Scan for the cell matching the given text and deliver its [X, Y] coordinate at center. 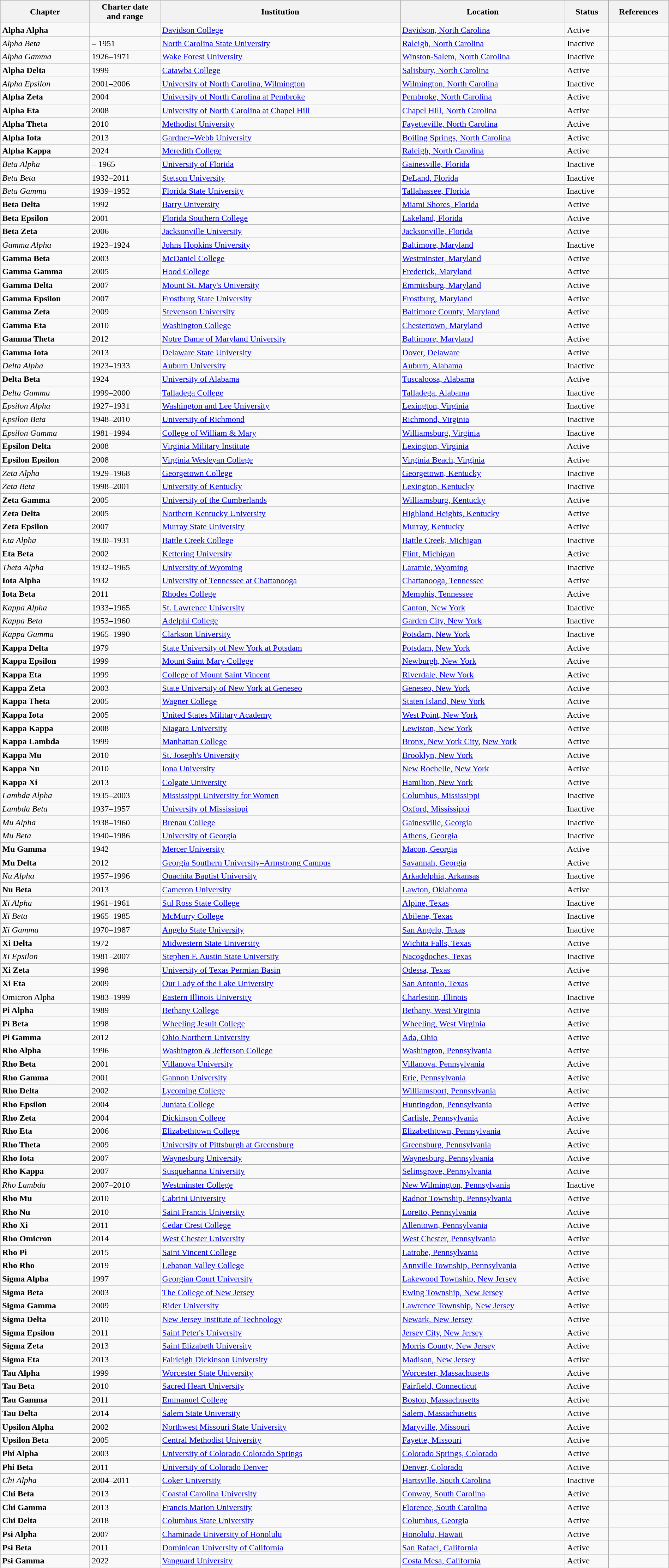
Catawba College [280, 70]
Epsilon Delta [45, 446]
Zeta Alpha [45, 473]
Flint, Michigan [483, 554]
University of Colorado Denver [280, 1467]
Pi Gamma [45, 1037]
Villanova University [280, 1064]
Frostburg State University [280, 298]
University of North Carolina at Pembroke [280, 97]
1933–1965 [125, 607]
Newburgh, New York [483, 661]
1997 [125, 1279]
Greensburg, Pennsylvania [483, 1145]
Columbus State University [280, 1521]
Chestertown, Maryland [483, 325]
1930–1931 [125, 540]
Beta Epsilon [45, 218]
Baltimore County, Maryland [483, 312]
Wichita Falls, Texas [483, 943]
Dickinson College [280, 1118]
Chi Beta [45, 1494]
Florida Southern College [280, 218]
Alpha Iota [45, 137]
Rhodes College [280, 594]
1979 [125, 648]
1981–2007 [125, 957]
University of Alabama [280, 379]
Miami Shores, Florida [483, 205]
Washington College [280, 325]
Northwest Missouri State University [280, 1427]
New Wilmington, Pennsylvania [483, 1185]
Gardner–Webb University [280, 137]
Frederick, Maryland [483, 272]
Columbus, Georgia [483, 1521]
Westminster, Maryland [483, 258]
Auburn University [280, 366]
Beta Beta [45, 177]
Wake Forest University [280, 57]
Lakeland, Florida [483, 218]
Washington & Jefferson College [280, 1051]
1927–1931 [125, 406]
Rho Epsilon [45, 1104]
Athens, Georgia [483, 836]
Kappa Iota [45, 715]
Epsilon Gamma [45, 433]
1926–1971 [125, 57]
Upsilon Alpha [45, 1427]
Rho Nu [45, 1212]
1965–1985 [125, 916]
Epsilon Epsilon [45, 460]
University of Georgia [280, 836]
2001–2006 [125, 84]
Alpha Epsilon [45, 84]
Psi Beta [45, 1548]
Rho Kappa [45, 1171]
Battle Creek, Michigan [483, 540]
Gamma Iota [45, 352]
Jersey City, New Jersey [483, 1333]
Newark, New Jersey [483, 1319]
Xi Zeta [45, 970]
Mount Saint Mary College [280, 661]
Delta Beta [45, 379]
Auburn, Alabama [483, 366]
Lewiston, New York [483, 728]
2007–2010 [125, 1185]
2018 [125, 1521]
References [639, 12]
Rho Mu [45, 1198]
Maryville, Missouri [483, 1427]
Delta Gamma [45, 393]
Stephen F. Austin State University [280, 957]
1937–1957 [125, 809]
Kappa Alpha [45, 607]
Xi Beta [45, 916]
Sigma Eta [45, 1359]
San Antonio, Texas [483, 983]
Dominican University of California [280, 1548]
Methodist University [280, 124]
Colorado Springs, Colorado [483, 1453]
Bronx, New York City, New York [483, 742]
University of Texas Permian Basin [280, 970]
Kappa Xi [45, 782]
Sigma Gamma [45, 1306]
Beta Delta [45, 205]
Geneseo, New York [483, 688]
1924 [125, 379]
Conway, South Carolina [483, 1494]
Phi Beta [45, 1467]
Waynesburg, Pennsylvania [483, 1158]
Alpha Beta [45, 43]
Elizabethtown College [280, 1131]
Angelo State University [280, 930]
Pembroke, North Carolina [483, 97]
Boiling Springs, North Carolina [483, 137]
Washington and Lee University [280, 406]
Zeta Epsilon [45, 527]
Central Methodist University [280, 1440]
Hartsville, South Carolina [483, 1480]
Kappa Lambda [45, 742]
Murray State University [280, 527]
Xi Epsilon [45, 957]
Virginia Military Institute [280, 446]
Alpha Delta [45, 70]
Kettering University [280, 554]
West Point, New York [483, 715]
Fayetteville, North Carolina [483, 124]
University of North Carolina, Wilmington [280, 84]
Costa Mesa, California [483, 1561]
Morris County, New Jersey [483, 1346]
Brooklyn, New York [483, 755]
Our Lady of the Lake University [280, 983]
Mu Delta [45, 863]
Sigma Epsilon [45, 1333]
Rho Theta [45, 1145]
Williamsport, Pennsylvania [483, 1091]
Mu Gamma [45, 849]
Rho Delta [45, 1091]
University of Pittsburgh at Greensburg [280, 1145]
Institution [280, 12]
University of Wyoming [280, 567]
Tau Alpha [45, 1373]
Rho Eta [45, 1131]
Gamma Beta [45, 258]
Williamsburg, Virginia [483, 433]
Chaminade University of Honolulu [280, 1534]
2015 [125, 1252]
Alpha Zeta [45, 97]
Frostburg, Maryland [483, 298]
Jacksonville University [280, 231]
St. Lawrence University [280, 607]
Emmanuel College [280, 1400]
Psi Gamma [45, 1561]
1932 [125, 580]
Cedar Crest College [280, 1225]
Saint Francis University [280, 1212]
Tuscaloosa, Alabama [483, 379]
Iona University [280, 768]
Loretto, Pennsylvania [483, 1212]
Washington, Pennsylvania [483, 1051]
1935–2003 [125, 795]
Virginia Wesleyan College [280, 460]
Columbus, Mississippi [483, 795]
New Rochelle, New York [483, 768]
Sacred Heart University [280, 1386]
Radnor Township, Pennsylvania [483, 1198]
Charleston, Illinois [483, 997]
Xi Gamma [45, 930]
Lawrence Township, New Jersey [483, 1306]
Dover, Delaware [483, 352]
Savannah, Georgia [483, 863]
University of Colorado Colorado Springs [280, 1453]
1923–1933 [125, 366]
Chapel Hill, North Carolina [483, 110]
1923–1924 [125, 245]
Rho Beta [45, 1064]
Kappa Theta [45, 701]
Midwestern State University [280, 943]
Wagner College [280, 701]
1981–1994 [125, 433]
Rho Omicron [45, 1238]
Erie, Pennsylvania [483, 1078]
Xi Eta [45, 983]
Omicron Alpha [45, 997]
Tau Beta [45, 1386]
Lexington, Kentucky [483, 487]
Stetson University [280, 177]
Zeta Delta [45, 513]
– 1965 [125, 164]
1940–1986 [125, 836]
St. Joseph's University [280, 755]
Epsilon Beta [45, 420]
Canton, New York [483, 607]
McMurry College [280, 916]
Worcester State University [280, 1373]
2024 [125, 151]
Gamma Epsilon [45, 298]
Alpha Gamma [45, 57]
University of Florida [280, 164]
Delaware State University [280, 352]
Selinsgrove, Pennsylvania [483, 1171]
Kappa Eta [45, 675]
Odessa, Texas [483, 970]
Ouachita Baptist University [280, 876]
Xi Delta [45, 943]
Alpha Alpha [45, 30]
North Carolina State University [280, 43]
Hood College [280, 272]
Eta Alpha [45, 540]
Salem State University [280, 1413]
Rho Alpha [45, 1051]
Sigma Delta [45, 1319]
Mercer University [280, 849]
Charter dateand range [125, 12]
Mu Alpha [45, 822]
Meredith College [280, 151]
Kappa Kappa [45, 728]
2022 [125, 1561]
Epsilon Alpha [45, 406]
1948–2010 [125, 420]
Chi Delta [45, 1521]
Oxford, Mississippi [483, 809]
Florida State University [280, 191]
1970–1987 [125, 930]
Hamilton, New York [483, 782]
Brenau College [280, 822]
Riverdale, New York [483, 675]
Davidson College [280, 30]
Talladega, Alabama [483, 393]
University of the Cumberlands [280, 500]
Nacogdoches, Texas [483, 957]
West Chester University [280, 1238]
Alpine, Texas [483, 903]
Francis Marion University [280, 1507]
Staten Island, New York [483, 701]
Latrobe, Pennsylvania [483, 1252]
Pi Beta [45, 1024]
Carlisle, Pennsylvania [483, 1118]
Annville Township, Pennsylvania [483, 1266]
Sigma Alpha [45, 1279]
Gainesville, Georgia [483, 822]
Adelphi College [280, 621]
1999–2000 [125, 393]
Eastern Illinois University [280, 997]
Emmitsburg, Maryland [483, 285]
1998–2001 [125, 487]
Sul Ross State College [280, 903]
Richmond, Virginia [483, 420]
Nu Alpha [45, 876]
Kappa Zeta [45, 688]
Elizabethtown, Pennsylvania [483, 1131]
Bethany College [280, 1010]
Westminster College [280, 1185]
Abilene, Texas [483, 916]
Wheeling Jesuit College [280, 1024]
Gamma Zeta [45, 312]
Juniata College [280, 1104]
1965–1990 [125, 634]
Georgian Court University [280, 1279]
Fairfield, Connecticut [483, 1386]
Vanguard University [280, 1561]
Lambda Beta [45, 809]
Saint Peter's University [280, 1333]
Salisbury, North Carolina [483, 70]
Gamma Gamma [45, 272]
Status [587, 12]
Georgetown College [280, 473]
2019 [125, 1266]
Gamma Eta [45, 325]
1996 [125, 1051]
1961–1961 [125, 903]
Highland Heights, Kentucky [483, 513]
Rho Iota [45, 1158]
Zeta Gamma [45, 500]
Saint Elizabeth University [280, 1346]
San Rafael, California [483, 1548]
Davidson, North Carolina [483, 30]
Denver, Colorado [483, 1467]
Stevenson University [280, 312]
Theta Alpha [45, 567]
Rho Zeta [45, 1118]
McDaniel College [280, 258]
University of Richmond [280, 420]
1942 [125, 849]
Williamsburg, Kentucky [483, 500]
1932–2011 [125, 177]
1938–1960 [125, 822]
Coastal Carolina University [280, 1494]
Tallahassee, Florida [483, 191]
Eta Beta [45, 554]
Kappa Beta [45, 621]
Chapter [45, 12]
Rider University [280, 1306]
– 1951 [125, 43]
Rho Gamma [45, 1078]
Beta Alpha [45, 164]
Clarkson University [280, 634]
Laramie, Wyoming [483, 567]
Arkadelphia, Arkansas [483, 876]
Virginia Beach, Virginia [483, 460]
Gamma Theta [45, 339]
Tau Delta [45, 1413]
1929–1968 [125, 473]
1953–1960 [125, 621]
Gamma Delta [45, 285]
Ohio Northern University [280, 1037]
Jacksonville, Florida [483, 231]
Mu Beta [45, 836]
Kappa Nu [45, 768]
Georgetown, Kentucky [483, 473]
Alpha Theta [45, 124]
Garden City, New York [483, 621]
1939–1952 [125, 191]
West Chester, Pennsylvania [483, 1238]
Xi Alpha [45, 903]
DeLand, Florida [483, 177]
Rho Rho [45, 1266]
Villanova, Pennsylvania [483, 1064]
Iota Alpha [45, 580]
Huntingdon, Pennsylvania [483, 1104]
Lambda Alpha [45, 795]
Pi Alpha [45, 1010]
1972 [125, 943]
Kappa Delta [45, 648]
1992 [125, 205]
Cameron University [280, 889]
Lycoming College [280, 1091]
Macon, Georgia [483, 849]
Salem, Massachusetts [483, 1413]
Phi Alpha [45, 1453]
Honolulu, Hawaii [483, 1534]
Fayette, Missouri [483, 1440]
Upsilon Beta [45, 1440]
Rho Pi [45, 1252]
Allentown, Pennsylvania [483, 1225]
Cabrini University [280, 1198]
Psi Alpha [45, 1534]
1957–1996 [125, 876]
Fairleigh Dickinson University [280, 1359]
Barry University [280, 205]
Gannon University [280, 1078]
Kappa Epsilon [45, 661]
Waynesburg University [280, 1158]
Lakewood Township, New Jersey [483, 1279]
Gamma Alpha [45, 245]
Chi Gamma [45, 1507]
Chattanooga, Tennessee [483, 580]
Kappa Gamma [45, 634]
Northern Kentucky University [280, 513]
Location [483, 12]
New Jersey Institute of Technology [280, 1319]
Wheeling, West Virginia [483, 1024]
Lebanon Valley College [280, 1266]
Beta Gamma [45, 191]
Florence, South Carolina [483, 1507]
State University of New York at Potsdam [280, 648]
Iota Beta [45, 594]
University of Tennessee at Chattanooga [280, 580]
2004–2011 [125, 1480]
University of Mississippi [280, 809]
Mount St. Mary's University [280, 285]
Saint Vincent College [280, 1252]
University of North Carolina at Chapel Hill [280, 110]
Nu Beta [45, 889]
Alpha Kappa [45, 151]
San Angelo, Texas [483, 930]
1983–1999 [125, 997]
Bethany, West Virginia [483, 1010]
Ewing Township, New Jersey [483, 1292]
Niagara University [280, 728]
University of Kentucky [280, 487]
Sigma Zeta [45, 1346]
College of Mount Saint Vincent [280, 675]
Mississippi University for Women [280, 795]
Kappa Mu [45, 755]
Coker University [280, 1480]
Notre Dame of Maryland University [280, 339]
Tau Gamma [45, 1400]
1989 [125, 1010]
Gainesville, Florida [483, 164]
The College of New Jersey [280, 1292]
State University of New York at Geneseo [280, 688]
Memphis, Tennessee [483, 594]
Rho Lambda [45, 1185]
Lawton, Oklahoma [483, 889]
Beta Zeta [45, 231]
Boston, Massachusetts [483, 1400]
Manhattan College [280, 742]
Rho Xi [45, 1225]
Talladega College [280, 393]
Winston-Salem, North Carolina [483, 57]
Battle Creek College [280, 540]
College of William & Mary [280, 433]
Georgia Southern University–Armstrong Campus [280, 863]
Wilmington, North Carolina [483, 84]
Delta Alpha [45, 366]
Sigma Beta [45, 1292]
Murray, Kentucky [483, 527]
1932–1965 [125, 567]
Alpha Eta [45, 110]
Johns Hopkins University [280, 245]
Madison, New Jersey [483, 1359]
Colgate University [280, 782]
Chi Alpha [45, 1480]
Worcester, Massachusetts [483, 1373]
Ada, Ohio [483, 1037]
United States Military Academy [280, 715]
Zeta Beta [45, 487]
Susquehanna University [280, 1171]
